Capture the cell that displays the provided text and extract its (X, Y) central coordinate. 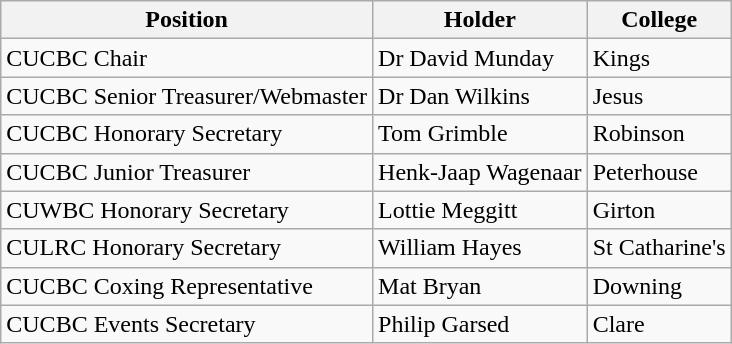
Holder (480, 20)
CUCBC Senior Treasurer/Webmaster (187, 96)
CUCBC Events Secretary (187, 324)
CUCBC Honorary Secretary (187, 134)
Kings (659, 58)
Peterhouse (659, 172)
Downing (659, 286)
Jesus (659, 96)
Mat Bryan (480, 286)
CUWBC Honorary Secretary (187, 210)
Henk-Jaap Wagenaar (480, 172)
Robinson (659, 134)
Dr David Munday (480, 58)
CUCBC Chair (187, 58)
Lottie Meggitt (480, 210)
CUCBC Junior Treasurer (187, 172)
College (659, 20)
CUCBC Coxing Representative (187, 286)
St Catharine's (659, 248)
William Hayes (480, 248)
Girton (659, 210)
Position (187, 20)
Tom Grimble (480, 134)
Dr Dan Wilkins (480, 96)
Philip Garsed (480, 324)
Clare (659, 324)
CULRC Honorary Secretary (187, 248)
